Identify which cell holds the provided text, then report its [X, Y] central coordinate. 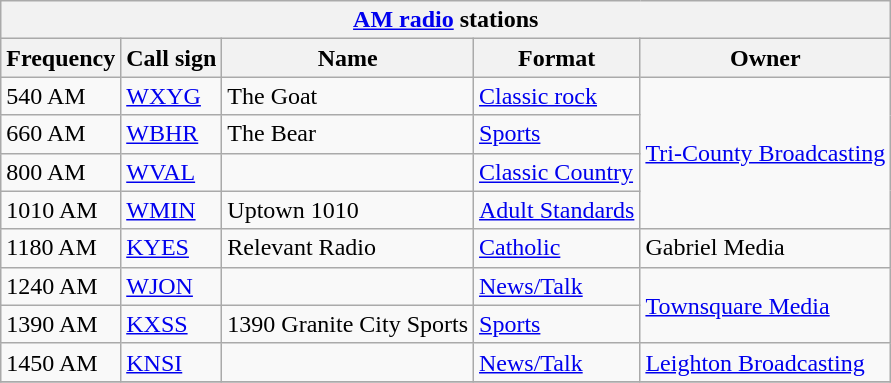
Classic Country [557, 172]
KNSI [172, 362]
Adult Standards [557, 210]
KYES [172, 248]
1010 AM [61, 210]
1180 AM [61, 248]
800 AM [61, 172]
The Goat [348, 96]
WBHR [172, 134]
Uptown 1010 [348, 210]
Gabriel Media [766, 248]
Tri-County Broadcasting [766, 153]
WJON [172, 286]
KXSS [172, 324]
Owner [766, 58]
540 AM [61, 96]
1450 AM [61, 362]
Call sign [172, 58]
Catholic [557, 248]
AM radio stations [446, 20]
Leighton Broadcasting [766, 362]
660 AM [61, 134]
1390 AM [61, 324]
WXYG [172, 96]
Relevant Radio [348, 248]
Townsquare Media [766, 305]
1390 Granite City Sports [348, 324]
1240 AM [61, 286]
WMIN [172, 210]
WVAL [172, 172]
The Bear [348, 134]
Classic rock [557, 96]
Format [557, 58]
Name [348, 58]
Frequency [61, 58]
